Provide the (X, Y) coordinate of the cell's center where the given text is located.  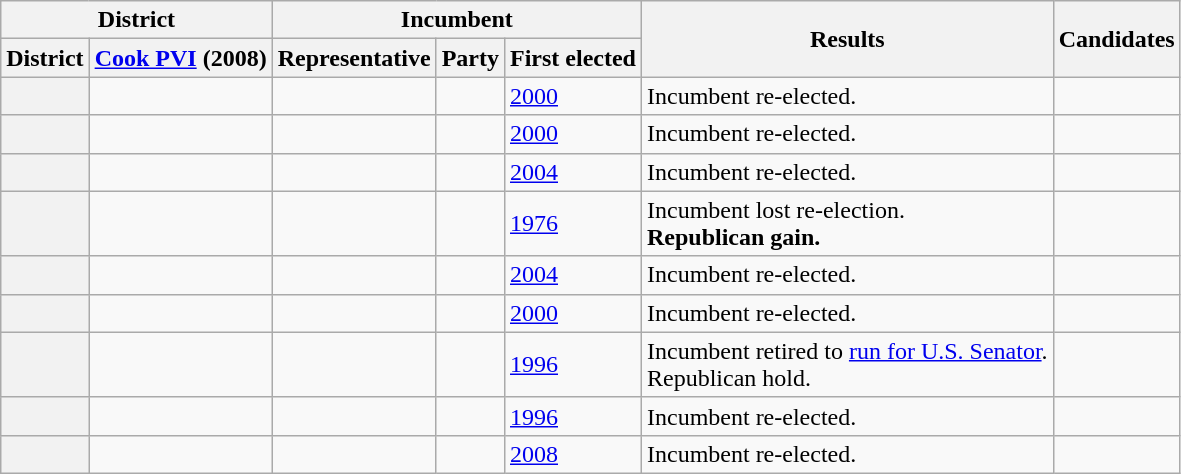
First elected (572, 58)
Representative (354, 58)
Results (847, 39)
Cook PVI (2008) (180, 58)
Incumbent (456, 20)
2008 (572, 454)
1976 (572, 224)
Incumbent retired to run for U.S. Senator.Republican hold. (847, 364)
Party (470, 58)
Candidates (1116, 39)
Incumbent lost re-election.Republican gain. (847, 224)
